Scan for the cell matching the given text and deliver its (x, y) coordinate at center. 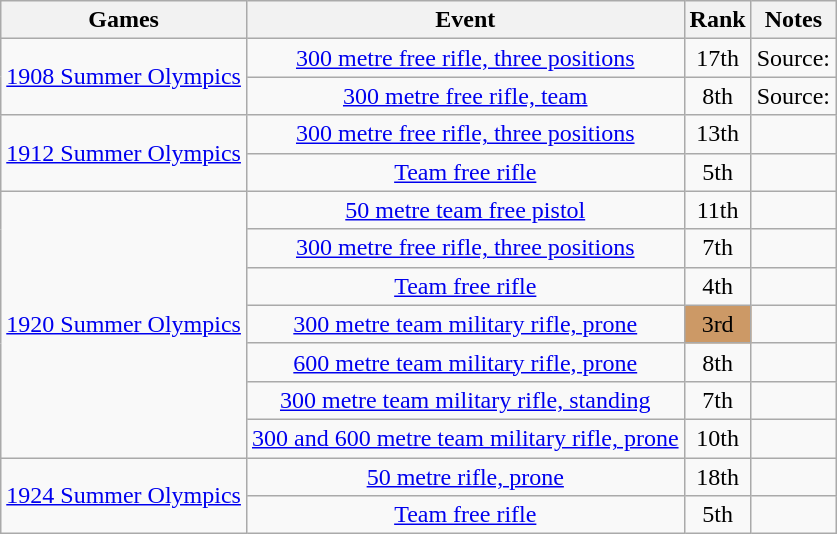
11th (718, 210)
600 metre team military rifle, prone (465, 362)
1924 Summer Olympics (124, 496)
Games (124, 20)
Rank (718, 20)
300 metre free rifle, team (465, 96)
3rd (718, 324)
Notes (793, 20)
18th (718, 477)
300 metre team military rifle, standing (465, 400)
50 metre team free pistol (465, 210)
1920 Summer Olympics (124, 324)
13th (718, 134)
50 metre rifle, prone (465, 477)
4th (718, 286)
300 and 600 metre team military rifle, prone (465, 438)
1912 Summer Olympics (124, 153)
10th (718, 438)
17th (718, 58)
300 metre team military rifle, prone (465, 324)
Event (465, 20)
1908 Summer Olympics (124, 77)
